Find where the given text appears and provide that cell's center as (X, Y) coordinate. 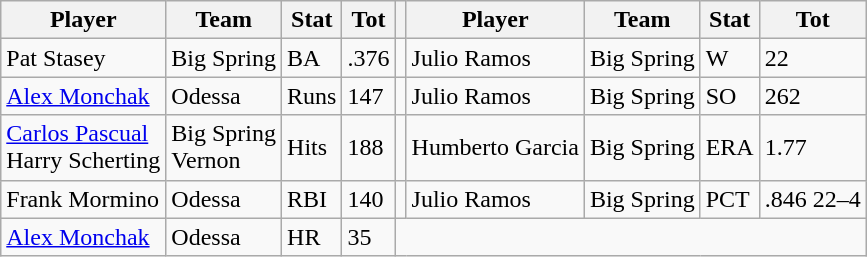
Hits (312, 148)
140 (368, 199)
RBI (312, 199)
Carlos Pascual Harry Scherting (84, 148)
Big SpringVernon (224, 148)
22 (812, 58)
Pat Stasey (84, 58)
PCT (730, 199)
SO (730, 96)
262 (812, 96)
BA (312, 58)
147 (368, 96)
188 (368, 148)
.846 22–4 (812, 199)
ERA (730, 148)
1.77 (812, 148)
HR (312, 237)
Humberto Garcia (495, 148)
Frank Mormino (84, 199)
.376 (368, 58)
W (730, 58)
35 (368, 237)
Runs (312, 96)
